Search for the cell housing the specified text and yield its [x, y] center coordinate. 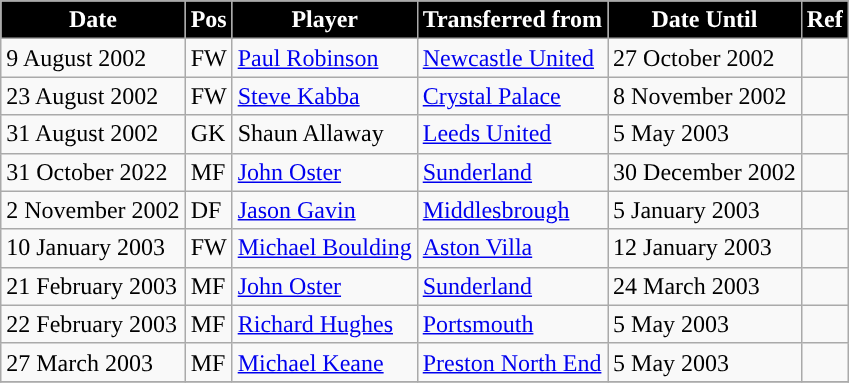
10 January 2003 [93, 248]
Date Until [705, 20]
Richard Hughes [324, 324]
Leeds United [512, 134]
Jason Gavin [324, 210]
Middlesbrough [512, 210]
22 February 2003 [93, 324]
Crystal Palace [512, 96]
GK [208, 134]
12 January 2003 [705, 248]
Michael Boulding [324, 248]
Michael Keane [324, 362]
9 August 2002 [93, 58]
Paul Robinson [324, 58]
Portsmouth [512, 324]
5 January 2003 [705, 210]
DF [208, 210]
27 March 2003 [93, 362]
Transferred from [512, 20]
8 November 2002 [705, 96]
27 October 2002 [705, 58]
Aston Villa [512, 248]
Shaun Allaway [324, 134]
24 March 2003 [705, 286]
Date [93, 20]
Player [324, 20]
2 November 2002 [93, 210]
21 February 2003 [93, 286]
Newcastle United [512, 58]
23 August 2002 [93, 96]
30 December 2002 [705, 172]
Pos [208, 20]
Preston North End [512, 362]
31 August 2002 [93, 134]
31 October 2022 [93, 172]
Ref [824, 20]
Steve Kabba [324, 96]
